Determine the (X, Y) coordinate at the center of the cell enclosing the given text.  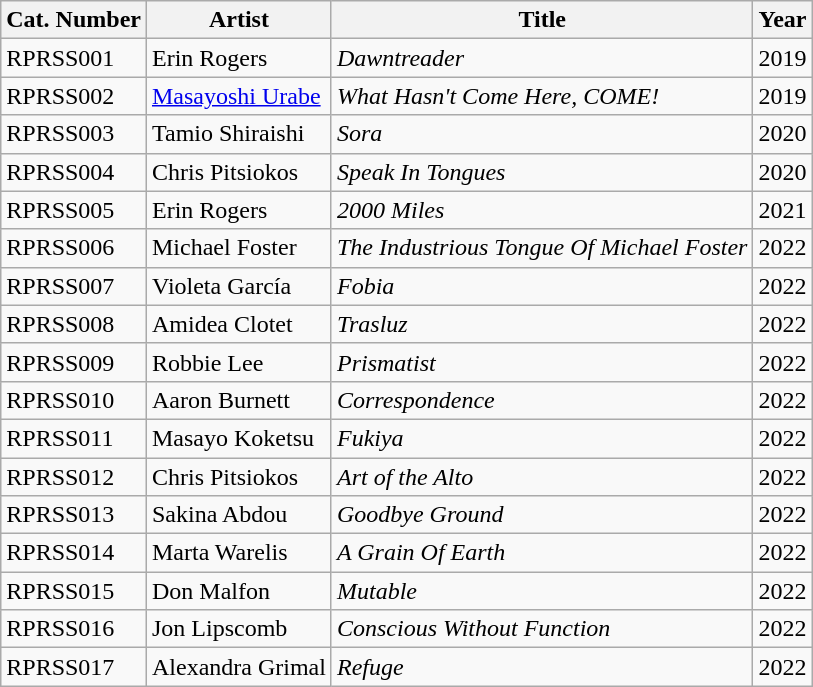
Marta Warelis (238, 553)
Fobia (542, 286)
RPRSS001 (74, 58)
Speak In Tongues (542, 172)
What Hasn't Come Here, COME! (542, 96)
Sakina Abdou (238, 515)
RPRSS005 (74, 210)
Masayoshi Urabe (238, 96)
RPRSS002 (74, 96)
RPRSS007 (74, 286)
2021 (782, 210)
A Grain Of Earth (542, 553)
RPRSS008 (74, 324)
RPRSS016 (74, 629)
Don Malfon (238, 591)
Violeta García (238, 286)
Aaron Burnett (238, 400)
Robbie Lee (238, 362)
Prismatist (542, 362)
Year (782, 20)
Cat. Number (74, 20)
2000 Miles (542, 210)
RPRSS006 (74, 248)
RPRSS013 (74, 515)
Goodbye Ground (542, 515)
Masayo Koketsu (238, 438)
RPRSS010 (74, 400)
Artist (238, 20)
Conscious Without Function (542, 629)
Tamio Shiraishi (238, 134)
RPRSS017 (74, 667)
Dawntreader (542, 58)
Michael Foster (238, 248)
Sora (542, 134)
Fukiya (542, 438)
RPRSS014 (74, 553)
Amidea Clotet (238, 324)
Trasluz (542, 324)
Title (542, 20)
Jon Lipscomb (238, 629)
Alexandra Grimal (238, 667)
RPRSS012 (74, 477)
RPRSS015 (74, 591)
Mutable (542, 591)
Refuge (542, 667)
RPRSS011 (74, 438)
Correspondence (542, 400)
RPRSS004 (74, 172)
Art of the Alto (542, 477)
The Industrious Tongue Of Michael Foster (542, 248)
RPRSS003 (74, 134)
RPRSS009 (74, 362)
